For the text-containing cell, return its midpoint in (X, Y) coordinate format. 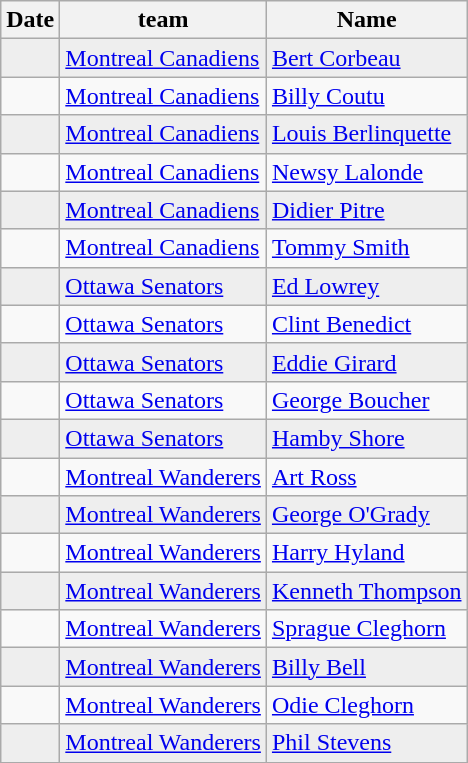
Kenneth Thompson (366, 591)
Didier Pitre (366, 210)
Phil Stevens (366, 743)
Billy Coutu (366, 96)
Ed Lowrey (366, 286)
George Boucher (366, 400)
Odie Cleghorn (366, 705)
Eddie Girard (366, 362)
Louis Berlinquette (366, 134)
Art Ross (366, 477)
Bert Corbeau (366, 58)
George O'Grady (366, 515)
Name (366, 20)
Billy Bell (366, 667)
Hamby Shore (366, 438)
Harry Hyland (366, 553)
Clint Benedict (366, 324)
Tommy Smith (366, 248)
Date (30, 20)
Sprague Cleghorn (366, 629)
Newsy Lalonde (366, 172)
team (164, 20)
